Detect which cell encompasses the target text, then output its [X, Y] center coordinate. 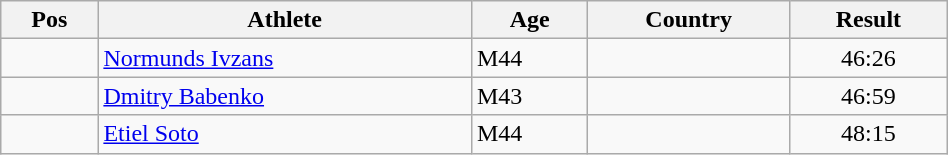
Age [529, 20]
Pos [50, 20]
Normunds Ivzans [285, 58]
Etiel Soto [285, 134]
M43 [529, 96]
46:59 [869, 96]
Country [689, 20]
48:15 [869, 134]
Result [869, 20]
Athlete [285, 20]
Dmitry Babenko [285, 96]
46:26 [869, 58]
